Return [x, y] of the center of cell containing provided text 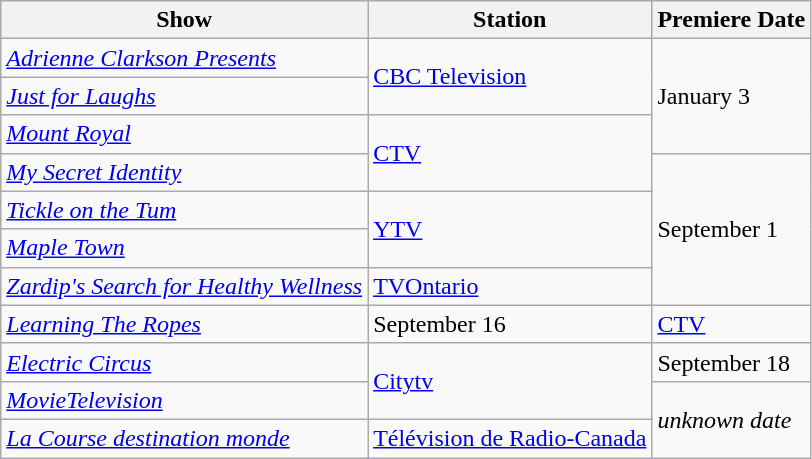
Zardip's Search for Healthy Wellness [184, 286]
Télévision de Radio-Canada [510, 438]
Tickle on the Tum [184, 210]
Just for Laughs [184, 96]
MovieTelevision [184, 400]
La Course destination monde [184, 438]
TVOntario [510, 286]
September 1 [732, 229]
September 16 [510, 324]
Learning The Ropes [184, 324]
Premiere Date [732, 20]
Adrienne Clarkson Presents [184, 58]
CBC Television [510, 77]
YTV [510, 229]
Electric Circus [184, 362]
unknown date [732, 419]
Citytv [510, 381]
Show [184, 20]
Station [510, 20]
Maple Town [184, 248]
January 3 [732, 96]
September 18 [732, 362]
Mount Royal [184, 134]
My Secret Identity [184, 172]
